Scan for the cell matching the given text and deliver its (X, Y) coordinate at center. 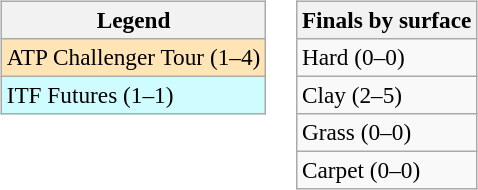
Carpet (0–0) (387, 171)
Finals by surface (387, 20)
Grass (0–0) (387, 133)
ITF Futures (1–1) (133, 95)
Clay (2–5) (387, 95)
Hard (0–0) (387, 57)
Legend (133, 20)
ATP Challenger Tour (1–4) (133, 57)
